For the text-containing cell, return its midpoint in [X, Y] coordinate format. 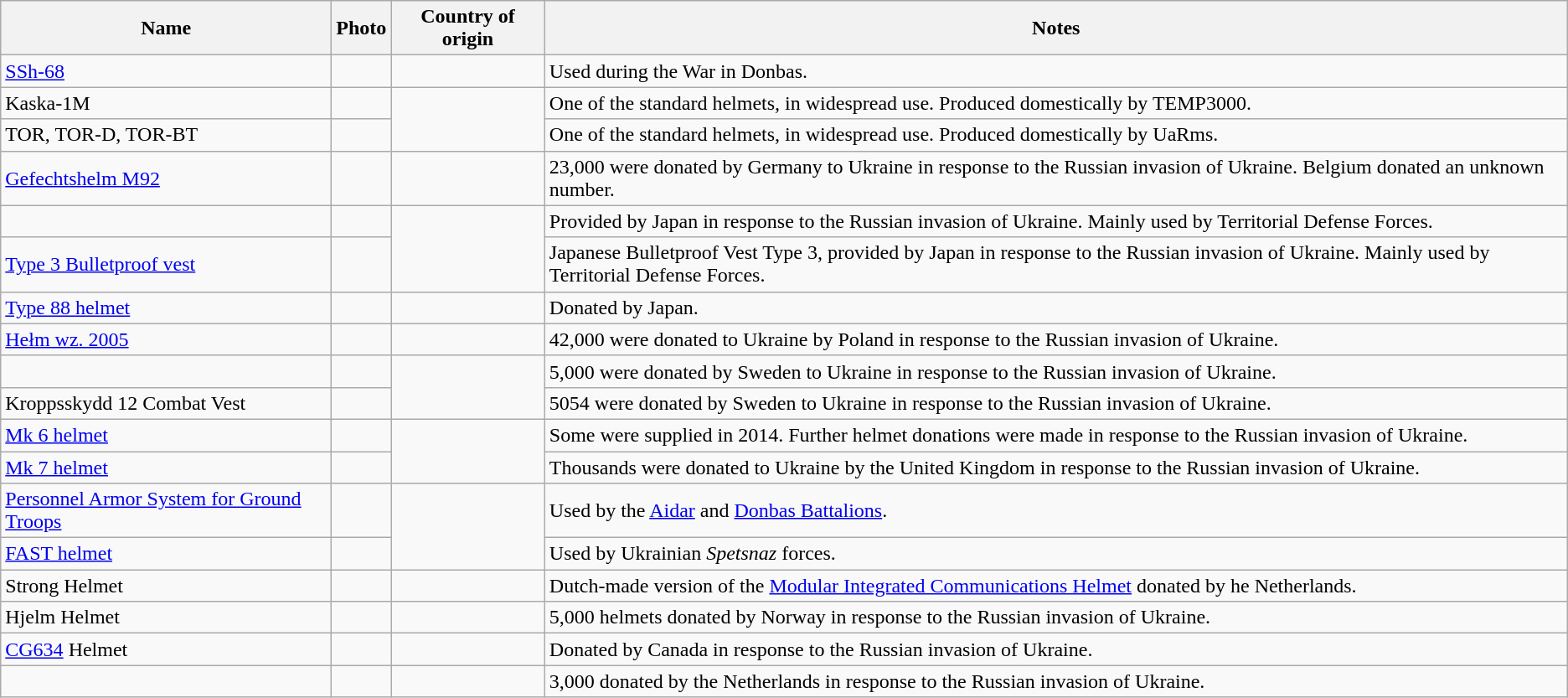
Donated by Japan. [1055, 308]
Type 3 Bulletproof vest [166, 265]
Mk 7 helmet [166, 467]
SSh-68 [166, 71]
Used by the Aidar and Donbas Battalions. [1055, 511]
One of the standard helmets, in widespread use. Produced domestically by UaRms. [1055, 135]
Some were supplied in 2014. Further helmet donations were made in response to the Russian invasion of Ukraine. [1055, 435]
Strong Helmet [166, 586]
Kaska-1M [166, 103]
Country of origin [468, 28]
Mk 6 helmet [166, 435]
23,000 were donated by Germany to Ukraine in response to the Russian invasion of Ukraine. Belgium donated an unknown number. [1055, 178]
42,000 were donated to Ukraine by Poland in response to the Russian invasion of Ukraine. [1055, 339]
Donated by Canada in response to the Russian invasion of Ukraine. [1055, 649]
Used by Ukrainian Spetsnaz forces. [1055, 554]
One of the standard helmets, in widespread use. Produced domestically by TEMP3000. [1055, 103]
5,000 helmets donated by Norway in response to the Russian invasion of Ukraine. [1055, 618]
Personnel Armor System for Ground Troops [166, 511]
Provided by Japan in response to the Russian invasion of Ukraine. Mainly used by Territorial Defense Forces. [1055, 221]
CG634 Helmet [166, 649]
Dutch-made version of the Modular Integrated Communications Helmet donated by he Netherlands. [1055, 586]
Used during the War in Donbas. [1055, 71]
Gefechtshelm M92 [166, 178]
Kroppsskydd 12 Combat Vest [166, 403]
Hełm wz. 2005 [166, 339]
Notes [1055, 28]
5,000 were donated by Sweden to Ukraine in response to the Russian invasion of Ukraine. [1055, 371]
FAST helmet [166, 554]
5054 were donated by Sweden to Ukraine in response to the Russian invasion of Ukraine. [1055, 403]
Japanese Bulletproof Vest Type 3, provided by Japan in response to the Russian invasion of Ukraine. Mainly used by Territorial Defense Forces. [1055, 265]
Type 88 helmet [166, 308]
Photo [362, 28]
TOR, TOR-D, TOR-BT [166, 135]
Name [166, 28]
3,000 donated by the Netherlands in response to the Russian invasion of Ukraine. [1055, 681]
Hjelm Helmet [166, 618]
Thousands were donated to Ukraine by the United Kingdom in response to the Russian invasion of Ukraine. [1055, 467]
